Return (X, Y) of the center of cell containing provided text 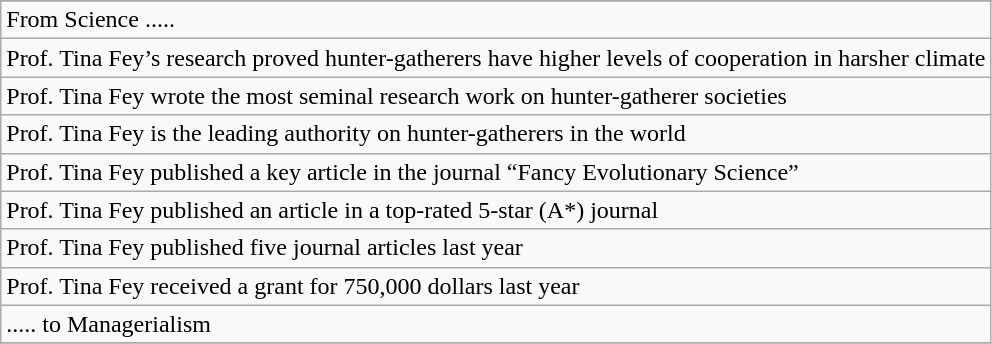
Prof. Tina Fey wrote the most seminal research work on hunter-gatherer societies (496, 96)
From Science ..... (496, 20)
..... to Managerialism (496, 324)
Prof. Tina Fey received a grant for 750,000 dollars last year (496, 286)
Prof. Tina Fey published an article in a top-rated 5-star (A*) journal (496, 210)
Prof. Tina Fey published a key article in the journal “Fancy Evolutionary Science” (496, 172)
Prof. Tina Fey is the leading authority on hunter-gatherers in the world (496, 134)
Prof. Tina Fey published five journal articles last year (496, 248)
Prof. Tina Fey’s research proved hunter-gatherers have higher levels of cooperation in harsher climate (496, 58)
